Detect which cell encompasses the target text, then output its [X, Y] center coordinate. 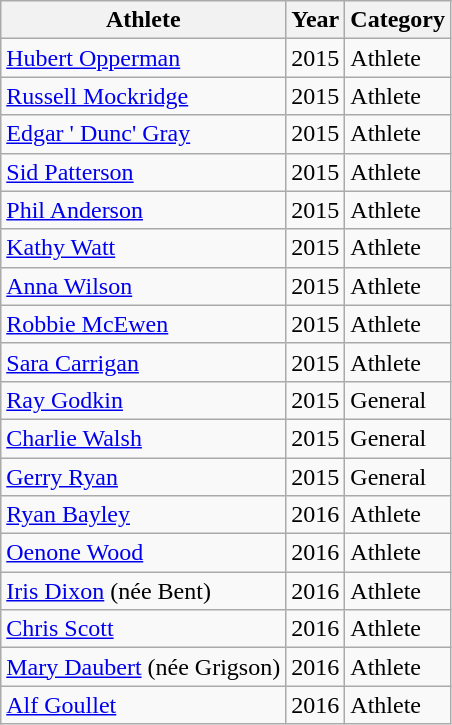
Hubert Opperman [144, 58]
Iris Dixon (née Bent) [144, 591]
Alf Goullet [144, 705]
Charlie Walsh [144, 438]
Russell Mockridge [144, 96]
Sara Carrigan [144, 362]
Gerry Ryan [144, 477]
Mary Daubert (née Grigson) [144, 667]
Ray Godkin [144, 400]
Anna Wilson [144, 286]
Phil Anderson [144, 210]
Edgar ' Dunc' Gray [144, 134]
Year [316, 20]
Category [398, 20]
Oenone Wood [144, 553]
Chris Scott [144, 629]
Kathy Watt [144, 248]
Ryan Bayley [144, 515]
Sid Patterson [144, 172]
Robbie McEwen [144, 324]
